Find where the given text appears and provide that cell's center as (X, Y) coordinate. 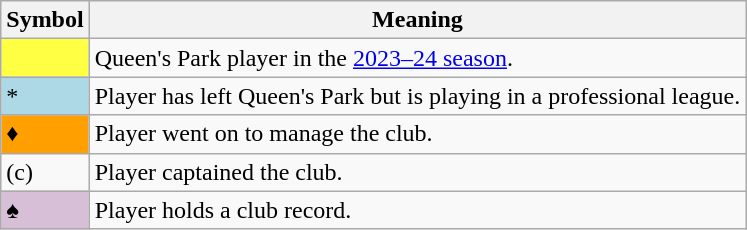
Symbol (45, 20)
Player has left Queen's Park but is playing in a professional league. (418, 96)
Player captained the club. (418, 172)
Player went on to manage the club. (418, 134)
♠ (45, 210)
(c) (45, 172)
Player holds a club record. (418, 210)
* (45, 96)
Meaning (418, 20)
Queen's Park player in the 2023–24 season. (418, 58)
♦ (45, 134)
